Return (X, Y) of the center of cell containing provided text 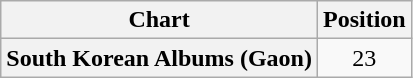
South Korean Albums (Gaon) (160, 58)
Position (364, 20)
23 (364, 58)
Chart (160, 20)
